Determine the [X, Y] coordinate at the center of the cell enclosing the given text.  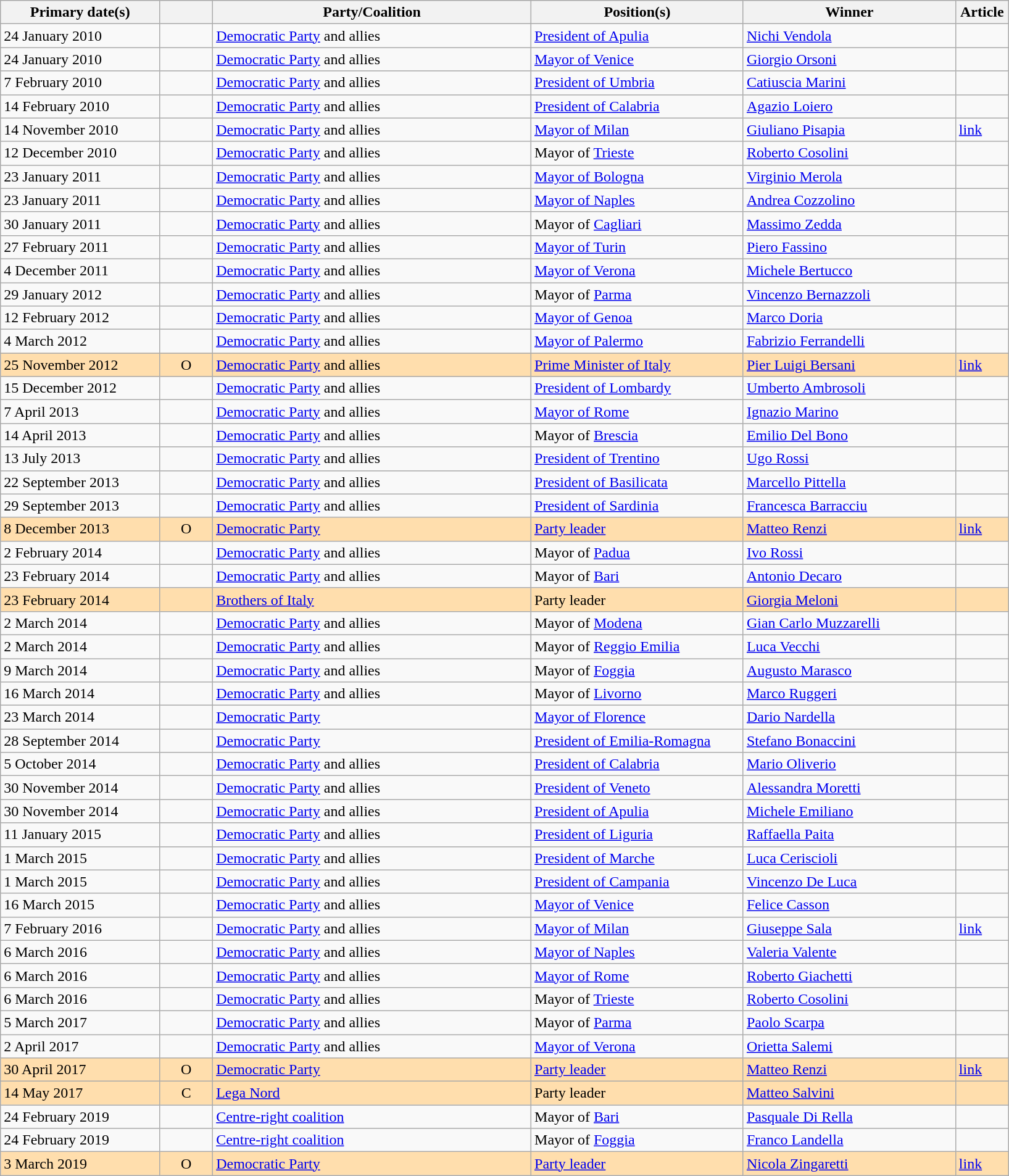
29 January 2012 [80, 294]
Gian Carlo Muzzarelli [849, 623]
Winner [849, 12]
Ivo Rossi [849, 553]
2 February 2014 [80, 553]
President of Basilicata [637, 482]
Giuliano Pisapia [849, 130]
Francesca Barracciu [849, 506]
Mayor of Brescia [637, 435]
President of Trentino [637, 459]
Lega Nord [372, 1093]
14 May 2017 [80, 1093]
16 March 2014 [80, 694]
4 December 2011 [80, 270]
President of Sardinia [637, 506]
14 February 2010 [80, 106]
14 November 2010 [80, 130]
President of Emilia-Romagna [637, 741]
9 March 2014 [80, 670]
29 September 2013 [80, 506]
5 March 2017 [80, 1022]
Valeria Valente [849, 952]
Mayor of Cagliari [637, 223]
Massimo Zedda [849, 223]
Catiuscia Marini [849, 83]
President of Veneto [637, 788]
Prime Minister of Italy [637, 365]
Marcello Pittella [849, 482]
President of Marche [637, 858]
Nicola Zingaretti [849, 1164]
Andrea Cozzolino [849, 200]
Ugo Rossi [849, 459]
Pasquale Di Rella [849, 1117]
25 November 2012 [80, 365]
7 February 2010 [80, 83]
11 January 2015 [80, 835]
Michele Bertucco [849, 270]
Umberto Ambrosoli [849, 388]
Mayor of Livorno [637, 694]
Position(s) [637, 12]
30 April 2017 [80, 1070]
Mayor of Modena [637, 623]
Primary date(s) [80, 12]
28 September 2014 [80, 741]
15 December 2012 [80, 388]
Paolo Scarpa [849, 1022]
Giorgia Meloni [849, 599]
Marco Doria [849, 318]
14 April 2013 [80, 435]
Emilio Del Bono [849, 435]
Fabrizio Ferrandelli [849, 341]
Mayor of Turin [637, 247]
Alessandra Moretti [849, 788]
Raffaella Paita [849, 835]
Matteo Salvini [849, 1093]
Mayor of Reggio Emilia [637, 646]
3 March 2019 [80, 1164]
Felice Casson [849, 905]
Giorgio Orsoni [849, 59]
President of Lombardy [637, 388]
2 April 2017 [80, 1046]
13 July 2013 [80, 459]
Nichi Vendola [849, 36]
8 December 2013 [80, 529]
Dario Nardella [849, 717]
Mayor of Florence [637, 717]
Stefano Bonaccini [849, 741]
Mayor of Palermo [637, 341]
Giuseppe Sala [849, 928]
Piero Fassino [849, 247]
30 January 2011 [80, 223]
16 March 2015 [80, 905]
Virginio Merola [849, 177]
Pier Luigi Bersani [849, 365]
C [186, 1093]
5 October 2014 [80, 764]
Mayor of Padua [637, 553]
27 February 2011 [80, 247]
Party/Coalition [372, 12]
Luca Vecchi [849, 646]
Mayor of Bologna [637, 177]
Article [982, 12]
4 March 2012 [80, 341]
Vincenzo De Luca [849, 882]
Agazio Loiero [849, 106]
7 February 2016 [80, 928]
7 April 2013 [80, 412]
Ignazio Marino [849, 412]
President of Liguria [637, 835]
Mayor of Genoa [637, 318]
Roberto Giachetti [849, 975]
Orietta Salemi [849, 1046]
Luca Ceriscioli [849, 858]
Mario Oliverio [849, 764]
Michele Emiliano [849, 811]
12 December 2010 [80, 153]
Brothers of Italy [372, 599]
22 September 2013 [80, 482]
President of Campania [637, 882]
Marco Ruggeri [849, 694]
President of Umbria [637, 83]
Antonio Decaro [849, 576]
23 March 2014 [80, 717]
Augusto Marasco [849, 670]
Vincenzo Bernazzoli [849, 294]
12 February 2012 [80, 318]
Franco Landella [849, 1140]
